Pinpoint the cell where the given text exists, returning its (X, Y) midpoint coordinate. 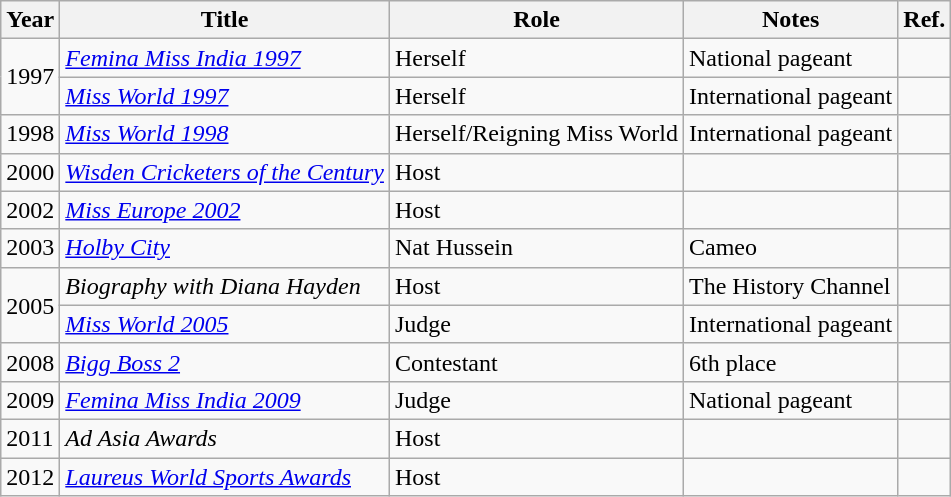
Femina Miss India 2009 (225, 400)
Title (225, 20)
Bigg Boss 2 (225, 362)
Herself/Reigning Miss World (536, 134)
Nat Hussein (536, 248)
2011 (30, 438)
Year (30, 20)
Wisden Cricketers of the Century (225, 172)
Biography with Diana Hayden (225, 286)
2009 (30, 400)
Cameo (790, 248)
Notes (790, 20)
Role (536, 20)
2005 (30, 305)
Miss World 1998 (225, 134)
Miss World 2005 (225, 324)
Ref. (924, 20)
1997 (30, 77)
2000 (30, 172)
2002 (30, 210)
Laureus World Sports Awards (225, 477)
Femina Miss India 1997 (225, 58)
1998 (30, 134)
Miss World 1997 (225, 96)
Holby City (225, 248)
Contestant (536, 362)
2003 (30, 248)
Ad Asia Awards (225, 438)
Miss Europe 2002 (225, 210)
2012 (30, 477)
2008 (30, 362)
6th place (790, 362)
The History Channel (790, 286)
